Detect which cell encompasses the target text, then output its [X, Y] center coordinate. 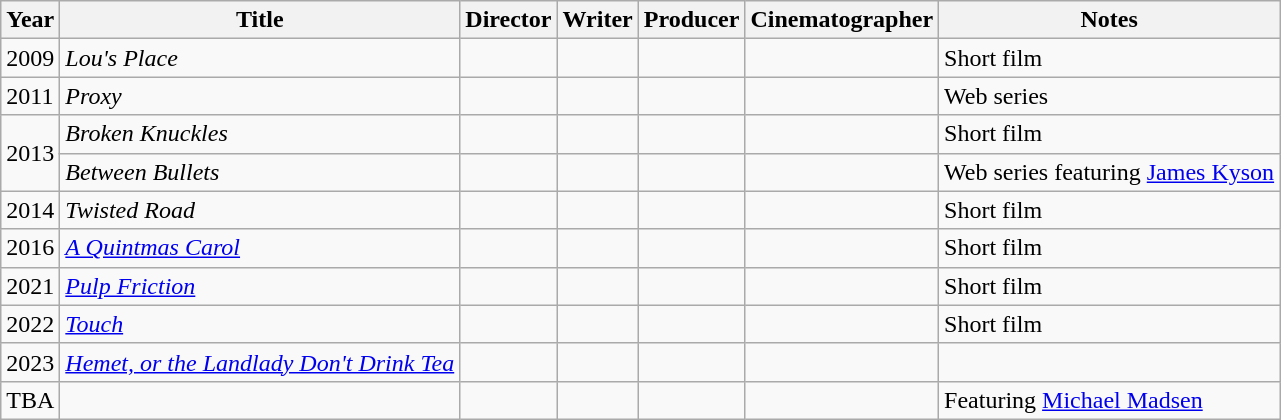
Web series featuring James Kyson [1110, 172]
Featuring Michael Madsen [1110, 400]
Proxy [260, 96]
Writer [598, 20]
Director [508, 20]
Twisted Road [260, 210]
Notes [1110, 20]
Hemet, or the Landlady Don't Drink Tea [260, 362]
Between Bullets [260, 172]
Producer [692, 20]
Broken Knuckles [260, 134]
Year [30, 20]
Title [260, 20]
2011 [30, 96]
Pulp Friction [260, 286]
TBA [30, 400]
Cinematographer [842, 20]
A Quintmas Carol [260, 248]
2014 [30, 210]
2022 [30, 324]
Touch [260, 324]
2009 [30, 58]
Lou's Place [260, 58]
2013 [30, 153]
Web series [1110, 96]
2016 [30, 248]
2021 [30, 286]
2023 [30, 362]
